Find where the given text appears and provide that cell's center as (x, y) coordinate. 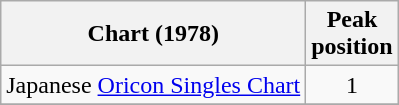
Peakposition (352, 34)
Chart (1978) (154, 34)
1 (352, 85)
Japanese Oricon Singles Chart (154, 85)
